Locate the cell with the specified text and output its [x, y] center coordinate. 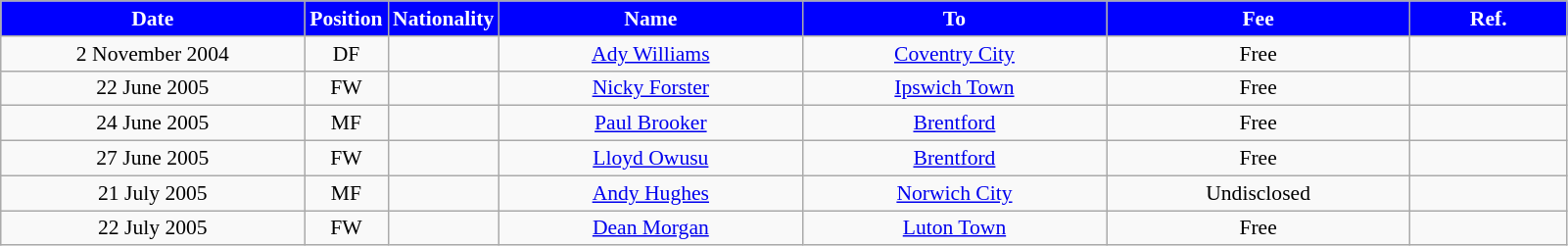
22 June 2005 [153, 88]
Paul Brooker [650, 123]
Luton Town [954, 228]
DF [347, 54]
Ady Williams [650, 54]
Dean Morgan [650, 228]
27 June 2005 [153, 159]
2 November 2004 [153, 54]
Nicky Forster [650, 88]
Fee [1259, 19]
Norwich City [954, 193]
Nationality [443, 19]
Position [347, 19]
21 July 2005 [153, 193]
Andy Hughes [650, 193]
Name [650, 19]
Lloyd Owusu [650, 159]
Ref. [1489, 19]
24 June 2005 [153, 123]
Coventry City [954, 54]
Ipswich Town [954, 88]
22 July 2005 [153, 228]
To [954, 19]
Undisclosed [1259, 193]
Date [153, 19]
